Extract the (x, y) coordinate from the center of the cell holding the provided text.  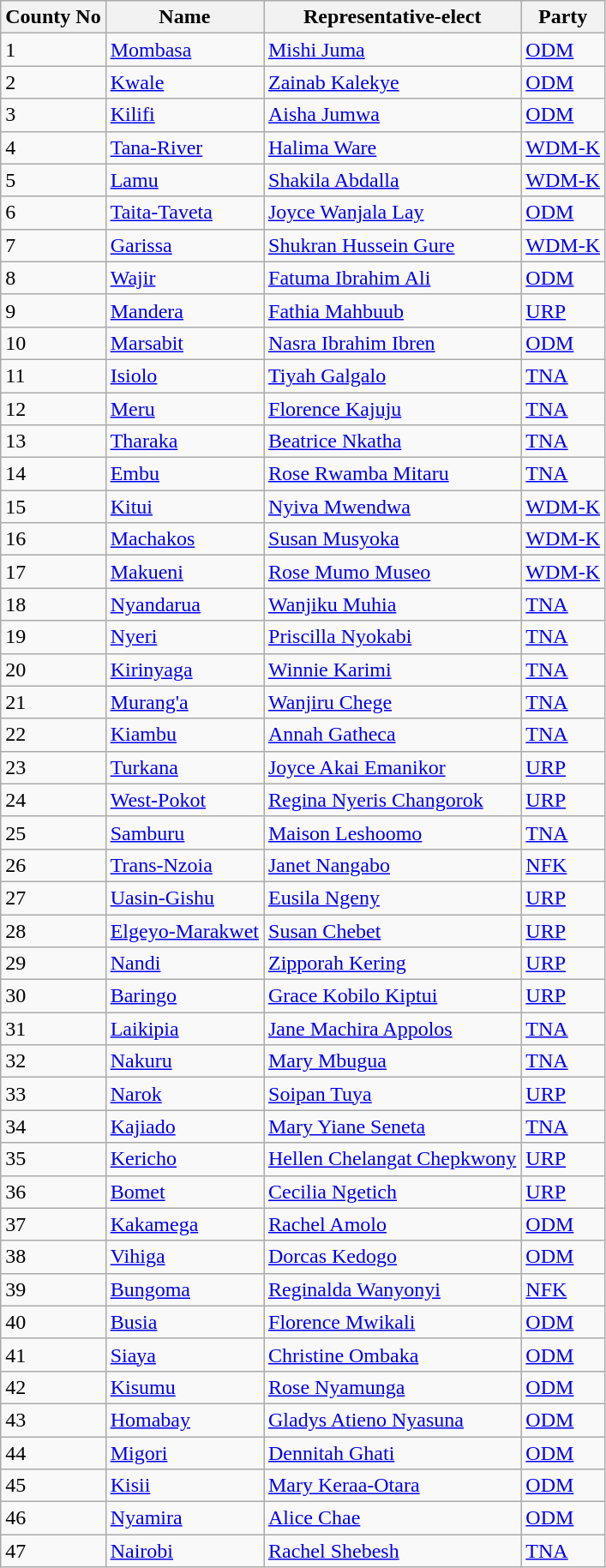
Dennitah Ghati (393, 1453)
Wanjiku Muhia (393, 604)
Name (184, 17)
Bomet (184, 1192)
Nasra Ibrahim Ibren (393, 343)
Tharaka (184, 442)
Shakila Abdalla (393, 180)
Susan Chebet (393, 930)
Nairobi (184, 1551)
Joyce Wanjala Lay (393, 213)
6 (53, 213)
Kwale (184, 82)
Mary Yiane Seneta (393, 1126)
42 (53, 1387)
13 (53, 442)
Wanjiru Chege (393, 702)
8 (53, 278)
Taita-Taveta (184, 213)
Eusila Ngeny (393, 898)
Kericho (184, 1159)
Lamu (184, 180)
9 (53, 310)
29 (53, 964)
Bungoma (184, 1289)
Elgeyo-Marakwet (184, 930)
Christine Ombaka (393, 1355)
Laikipia (184, 1029)
Kisii (184, 1486)
Narok (184, 1094)
39 (53, 1289)
11 (53, 375)
Maison Leshoomo (393, 832)
32 (53, 1061)
5 (53, 180)
Alice Chae (393, 1518)
26 (53, 865)
Turkana (184, 767)
Baringo (184, 996)
36 (53, 1192)
43 (53, 1420)
16 (53, 539)
17 (53, 572)
Regina Nyeris Changorok (393, 800)
Dorcas Kedogo (393, 1257)
Representative-elect (393, 17)
Kirinyaga (184, 670)
Mary Mbugua (393, 1061)
Machakos (184, 539)
Trans-Nzoia (184, 865)
31 (53, 1029)
Winnie Karimi (393, 670)
19 (53, 637)
Makueni (184, 572)
Garissa (184, 245)
Uasin-Gishu (184, 898)
Nakuru (184, 1061)
Shukran Hussein Gure (393, 245)
Zainab Kalekye (393, 82)
Tana-River (184, 147)
Hellen Chelangat Chepkwony (393, 1159)
Susan Musyoka (393, 539)
Meru (184, 409)
Migori (184, 1453)
Mishi Juma (393, 50)
Soipan Tuya (393, 1094)
Homabay (184, 1420)
27 (53, 898)
Marsabit (184, 343)
Mandera (184, 310)
Fathia Mahbuub (393, 310)
Cecilia Ngetich (393, 1192)
Rachel Amolo (393, 1224)
37 (53, 1224)
Fatuma Ibrahim Ali (393, 278)
4 (53, 147)
Mombasa (184, 50)
44 (53, 1453)
County No (53, 17)
10 (53, 343)
Beatrice Nkatha (393, 442)
Kitui (184, 507)
22 (53, 735)
Grace Kobilo Kiptui (393, 996)
47 (53, 1551)
Halima Ware (393, 147)
Rachel Shebesh (393, 1551)
Wajir (184, 278)
Nyeri (184, 637)
Janet Nangabo (393, 865)
Zipporah Kering (393, 964)
7 (53, 245)
Tiyah Galgalo (393, 375)
Kajiado (184, 1126)
Florence Kajuju (393, 409)
Gladys Atieno Nyasuna (393, 1420)
Rose Rwamba Mitaru (393, 474)
23 (53, 767)
Rose Nyamunga (393, 1387)
35 (53, 1159)
Nyiva Mwendwa (393, 507)
Samburu (184, 832)
40 (53, 1322)
Party (563, 17)
Kisumu (184, 1387)
Nyandarua (184, 604)
33 (53, 1094)
West-Pokot (184, 800)
Mary Keraa-Otara (393, 1486)
21 (53, 702)
Embu (184, 474)
38 (53, 1257)
Joyce Akai Emanikor (393, 767)
24 (53, 800)
28 (53, 930)
Kiambu (184, 735)
Busia (184, 1322)
Jane Machira Appolos (393, 1029)
Kakamega (184, 1224)
20 (53, 670)
1 (53, 50)
12 (53, 409)
Nandi (184, 964)
30 (53, 996)
Kilifi (184, 115)
14 (53, 474)
Aisha Jumwa (393, 115)
25 (53, 832)
45 (53, 1486)
15 (53, 507)
46 (53, 1518)
Siaya (184, 1355)
Annah Gatheca (393, 735)
Murang'a (184, 702)
34 (53, 1126)
2 (53, 82)
3 (53, 115)
Reginalda Wanyonyi (393, 1289)
Rose Mumo Museo (393, 572)
Vihiga (184, 1257)
Nyamira (184, 1518)
Florence Mwikali (393, 1322)
18 (53, 604)
Isiolo (184, 375)
Priscilla Nyokabi (393, 637)
41 (53, 1355)
